Provide the [X, Y] coordinate of the cell's center where the given text is located.  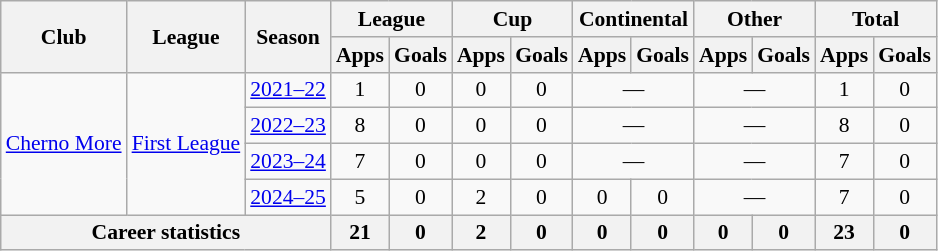
Total [876, 19]
2024–25 [288, 197]
Cup [512, 19]
21 [360, 233]
Career statistics [166, 233]
First League [186, 143]
2023–24 [288, 162]
Season [288, 36]
Cherno More [64, 143]
2022–23 [288, 126]
Other [754, 19]
23 [844, 233]
Club [64, 36]
2021–22 [288, 90]
Continental [634, 19]
5 [360, 197]
